Extract the [x, y] coordinate from the center of the cell holding the provided text.  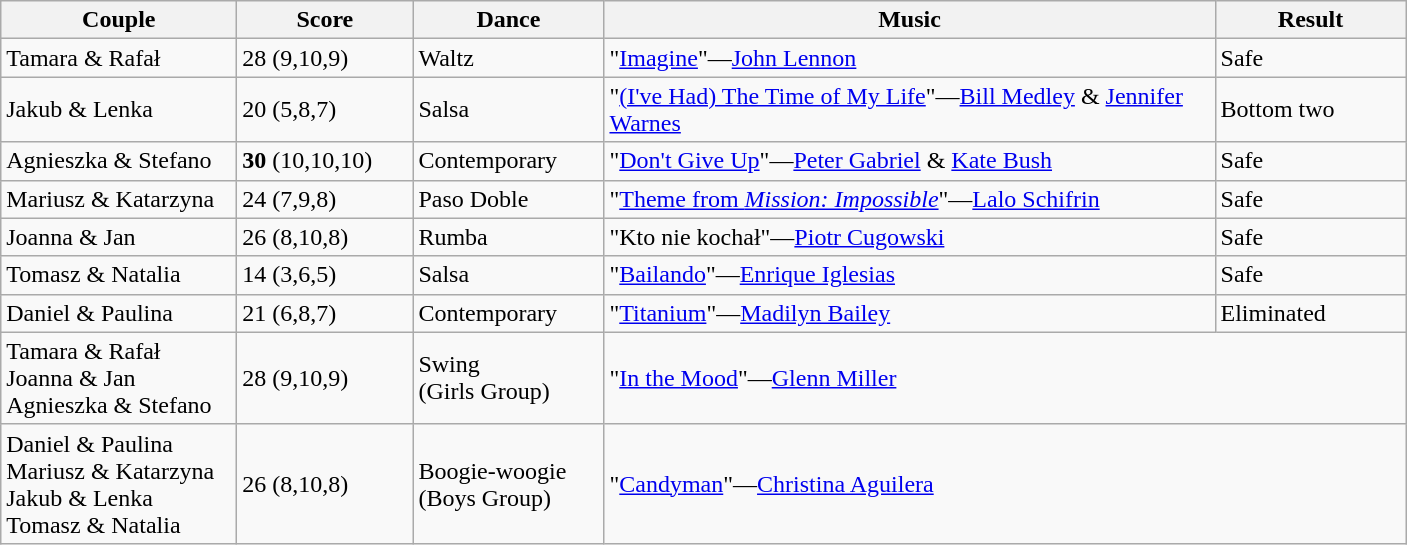
Mariusz & Katarzyna [119, 199]
Tamara & RafałJoanna & JanAgnieszka & Stefano [119, 378]
Joanna & Jan [119, 237]
Jakub & Lenka [119, 110]
"Don't Give Up"—Peter Gabriel & Kate Bush [910, 161]
Agnieszka & Stefano [119, 161]
Waltz [508, 58]
"In the Mood"—Glenn Miller [1005, 378]
Result [1310, 20]
Bottom two [1310, 110]
"Titanium"—Madilyn Bailey [910, 313]
14 (3,6,5) [325, 275]
"(I've Had) The Time of My Life"—Bill Medley & Jennifer Warnes [910, 110]
Paso Doble [508, 199]
"Bailando"—Enrique Iglesias [910, 275]
Boogie-woogie(Boys Group) [508, 484]
"Theme from Mission: Impossible"—Lalo Schifrin [910, 199]
Daniel & Paulina [119, 313]
21 (6,8,7) [325, 313]
Daniel & PaulinaMariusz & KatarzynaJakub & LenkaTomasz & Natalia [119, 484]
Rumba [508, 237]
"Imagine"—John Lennon [910, 58]
30 (10,10,10) [325, 161]
Score [325, 20]
20 (5,8,7) [325, 110]
Tomasz & Natalia [119, 275]
24 (7,9,8) [325, 199]
Dance [508, 20]
Swing(Girls Group) [508, 378]
Music [910, 20]
Tamara & Rafał [119, 58]
"Kto nie kochał"—Piotr Cugowski [910, 237]
Eliminated [1310, 313]
Couple [119, 20]
"Candyman"—Christina Aguilera [1005, 484]
